Scan for the cell matching the given text and deliver its (X, Y) coordinate at center. 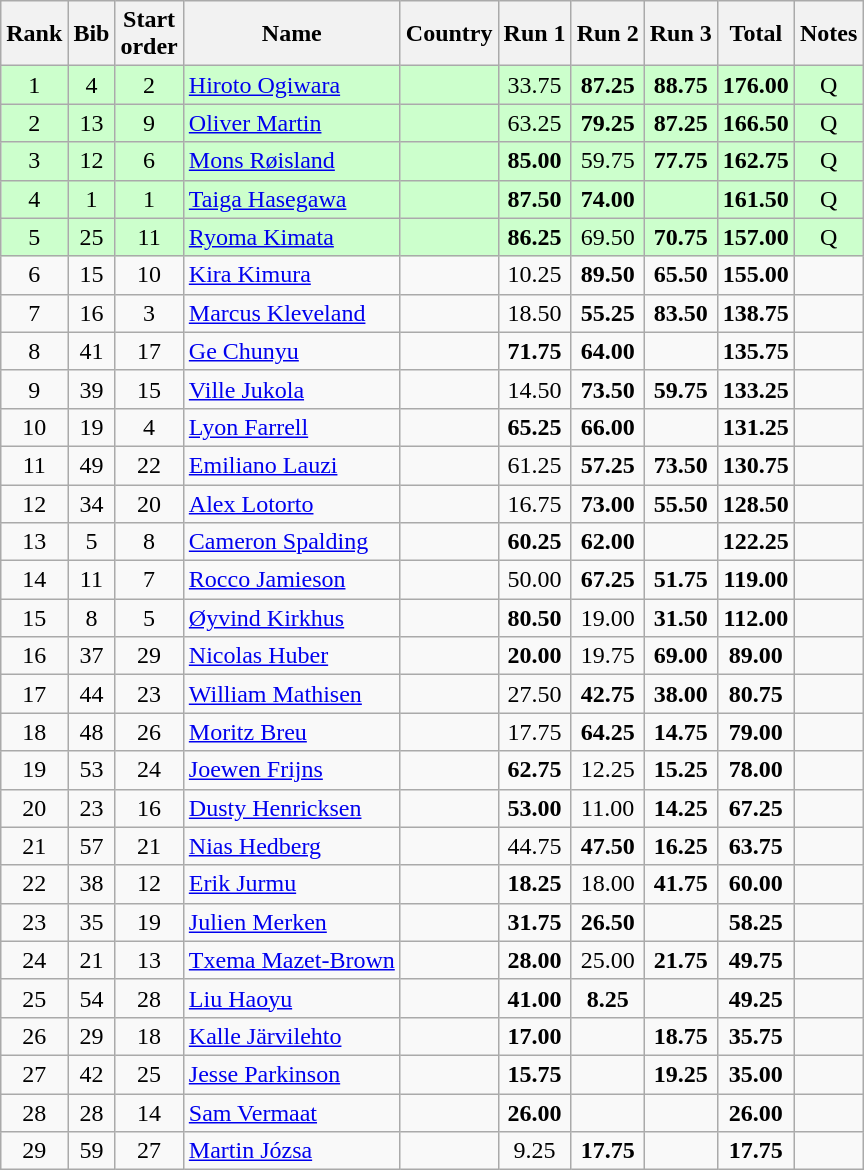
Joewen Frijns (292, 770)
Mons Røisland (292, 161)
18.50 (534, 313)
8.25 (608, 998)
89.00 (756, 656)
54 (92, 998)
49 (92, 465)
51.75 (680, 580)
Notes (828, 34)
59 (92, 1151)
19.75 (608, 656)
42.75 (608, 694)
16.75 (534, 503)
15.25 (680, 770)
161.50 (756, 199)
Total (756, 34)
87.50 (534, 199)
55.25 (608, 313)
Country (449, 34)
Hiroto Ogiwara (292, 85)
138.75 (756, 313)
14.25 (680, 808)
63.25 (534, 123)
73.00 (608, 503)
69.50 (608, 237)
85.00 (534, 161)
18.00 (608, 884)
Ville Jukola (292, 389)
Lyon Farrell (292, 427)
Alex Lotorto (292, 503)
49.75 (756, 960)
27.50 (534, 694)
Run 2 (608, 34)
61.25 (534, 465)
48 (92, 732)
65.25 (534, 427)
21.75 (680, 960)
44.75 (534, 846)
Nicolas Huber (292, 656)
Rank (34, 34)
41 (92, 351)
34 (92, 503)
112.00 (756, 618)
47.50 (608, 846)
Marcus Kleveland (292, 313)
William Mathisen (292, 694)
35.75 (756, 1036)
Erik Jurmu (292, 884)
55.50 (680, 503)
44 (92, 694)
Emiliano Lauzi (292, 465)
70.75 (680, 237)
78.00 (756, 770)
65.50 (680, 275)
Jesse Parkinson (292, 1074)
Kalle Järvilehto (292, 1036)
162.75 (756, 161)
12.25 (608, 770)
71.75 (534, 351)
Ryoma Kimata (292, 237)
18.75 (680, 1036)
49.25 (756, 998)
Rocco Jamieson (292, 580)
155.00 (756, 275)
19.00 (608, 618)
62.75 (534, 770)
53.00 (534, 808)
37 (92, 656)
16.25 (680, 846)
64.00 (608, 351)
Oliver Martin (292, 123)
35 (92, 922)
9.25 (534, 1151)
39 (92, 389)
Txema Mazet-Brown (292, 960)
Bib (92, 34)
135.75 (756, 351)
74.00 (608, 199)
157.00 (756, 237)
41.00 (534, 998)
89.50 (608, 275)
64.25 (608, 732)
Martin Józsa (292, 1151)
166.50 (756, 123)
79.25 (608, 123)
15.75 (534, 1074)
Sam Vermaat (292, 1113)
Startorder (149, 34)
38.00 (680, 694)
Liu Haoyu (292, 998)
18.25 (534, 884)
57.25 (608, 465)
20.00 (534, 656)
80.75 (756, 694)
Kira Kimura (292, 275)
31.75 (534, 922)
42 (92, 1074)
41.75 (680, 884)
31.50 (680, 618)
130.75 (756, 465)
Run 3 (680, 34)
Cameron Spalding (292, 542)
60.25 (534, 542)
77.75 (680, 161)
79.00 (756, 732)
88.75 (680, 85)
Name (292, 34)
58.25 (756, 922)
83.50 (680, 313)
53 (92, 770)
Ge Chunyu (292, 351)
128.50 (756, 503)
80.50 (534, 618)
Taiga Hasegawa (292, 199)
25.00 (608, 960)
19.25 (680, 1074)
119.00 (756, 580)
11.00 (608, 808)
63.75 (756, 846)
28.00 (534, 960)
Dusty Henricksen (292, 808)
26.50 (608, 922)
35.00 (756, 1074)
176.00 (756, 85)
60.00 (756, 884)
17.00 (534, 1036)
69.00 (680, 656)
Moritz Breu (292, 732)
86.25 (534, 237)
66.00 (608, 427)
57 (92, 846)
Nias Hedberg (292, 846)
131.25 (756, 427)
14.50 (534, 389)
14.75 (680, 732)
50.00 (534, 580)
33.75 (534, 85)
10.25 (534, 275)
Julien Merken (292, 922)
38 (92, 884)
62.00 (608, 542)
122.25 (756, 542)
Run 1 (534, 34)
133.25 (756, 389)
Øyvind Kirkhus (292, 618)
